From the cell containing the given text, extract its center point as [X, Y] coordinate. 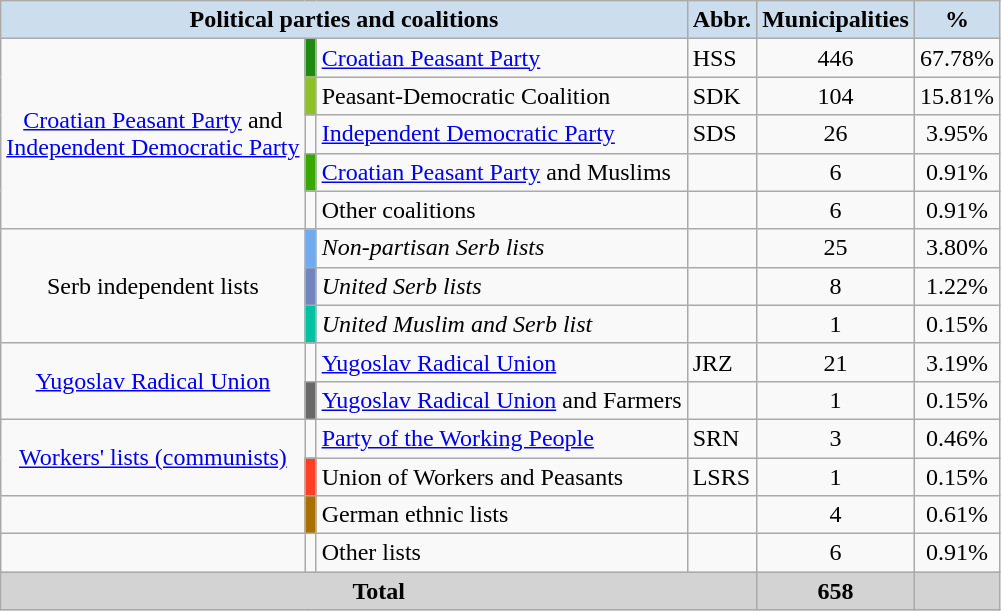
Independent Democratic Party [502, 134]
21 [836, 362]
Union of Workers and Peasants [502, 477]
Yugoslav Radical Union and Farmers [502, 400]
SDK [722, 96]
JRZ [722, 362]
15.81% [956, 96]
Croatian Peasant Party [502, 58]
SDS [722, 134]
67.78% [956, 58]
Municipalities [836, 20]
Croatian Peasant Party and Muslims [502, 172]
Non-partisan Serb lists [502, 248]
3 [836, 438]
446 [836, 58]
0.46% [956, 438]
German ethnic lists [502, 515]
Peasant-Democratic Coalition [502, 96]
HSS [722, 58]
% [956, 20]
United Serb lists [502, 286]
LSRS [722, 477]
Croatian Peasant Party andIndependent Democratic Party [153, 134]
104 [836, 96]
26 [836, 134]
Party of the Working People [502, 438]
658 [836, 591]
3.19% [956, 362]
Total [379, 591]
4 [836, 515]
1.22% [956, 286]
Serb independent lists [153, 286]
8 [836, 286]
25 [836, 248]
Other lists [502, 553]
United Muslim and Serb list [502, 324]
Workers' lists (communists) [153, 457]
Other coalitions [502, 210]
3.80% [956, 248]
3.95% [956, 134]
Abbr. [722, 20]
SRN [722, 438]
0.61% [956, 515]
Political parties and coalitions [344, 20]
